For the text-containing cell, return its midpoint in [X, Y] coordinate format. 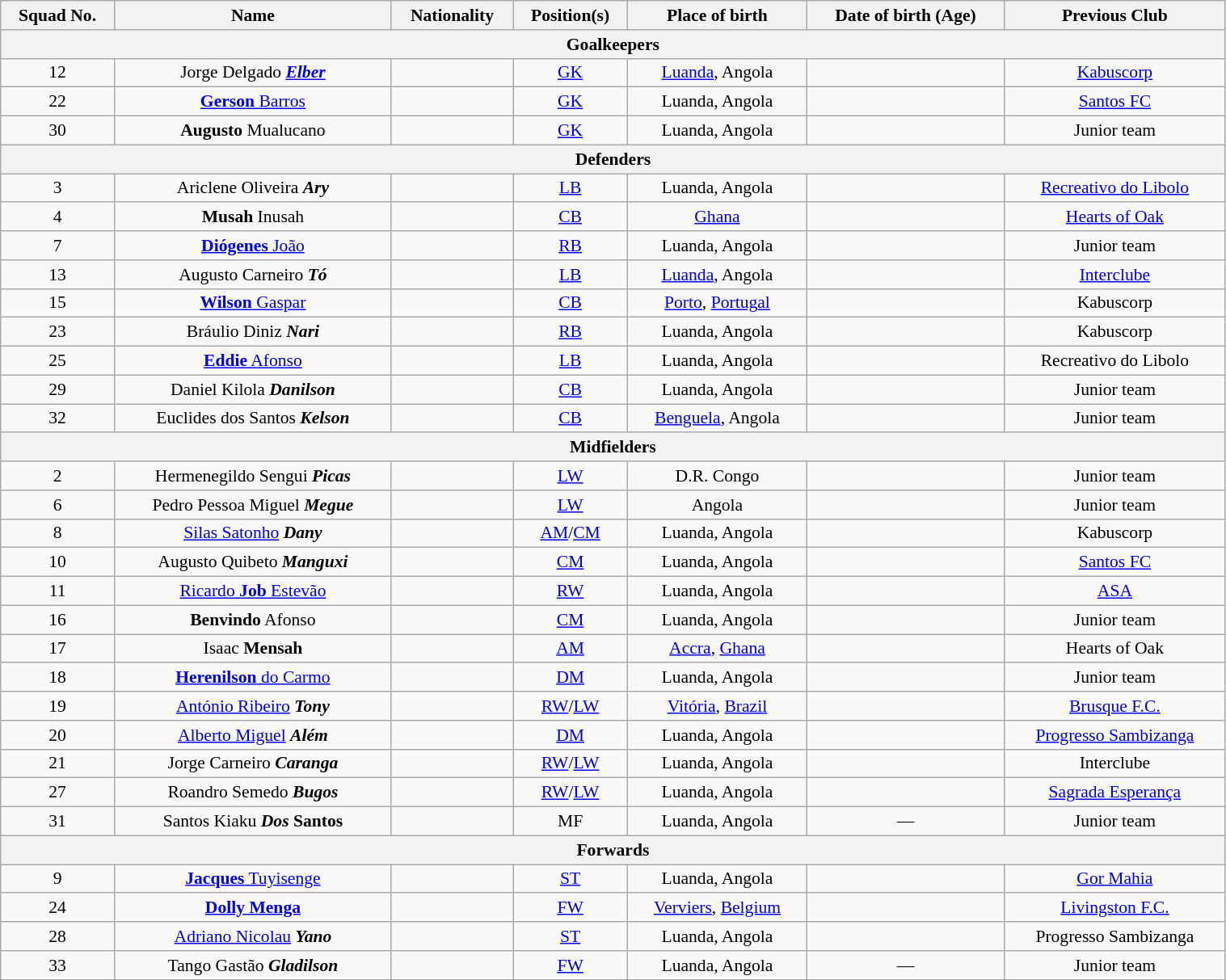
3 [58, 188]
Benguela, Angola [718, 418]
Angola [718, 505]
10 [58, 562]
Ghana [718, 217]
Defenders [613, 159]
Accra, Ghana [718, 649]
Roandro Semedo Bugos [252, 793]
32 [58, 418]
Isaac Mensah [252, 649]
Previous Club [1115, 15]
Livingston F.C. [1115, 908]
12 [58, 73]
17 [58, 649]
Squad No. [58, 15]
8 [58, 533]
21 [58, 763]
Ariclene Oliveira Ary [252, 188]
29 [58, 389]
Brusque F.C. [1115, 706]
7 [58, 246]
Tango Gastão Gladilson [252, 965]
Alberto Miguel Além [252, 735]
Position(s) [571, 15]
Euclides dos Santos Kelson [252, 418]
23 [58, 332]
Diógenes João [252, 246]
Vitória, Brazil [718, 706]
30 [58, 131]
MF [571, 822]
22 [58, 102]
Jorge Carneiro Caranga [252, 763]
Sagrada Esperança [1115, 793]
15 [58, 303]
Porto, Portugal [718, 303]
33 [58, 965]
António Ribeiro Tony [252, 706]
AM [571, 649]
Augusto Carneiro Tó [252, 275]
Jacques Tuyisenge [252, 879]
31 [58, 822]
Goalkeepers [613, 44]
13 [58, 275]
9 [58, 879]
Gerson Barros [252, 102]
Midfielders [613, 448]
Jorge Delgado Elber [252, 73]
Eddie Afonso [252, 361]
Dolly Menga [252, 908]
Pedro Pessoa Miguel Megue [252, 505]
Silas Satonho Dany [252, 533]
AM/CM [571, 533]
Verviers, Belgium [718, 908]
25 [58, 361]
18 [58, 678]
20 [58, 735]
27 [58, 793]
11 [58, 591]
16 [58, 620]
RW [571, 591]
ASA [1115, 591]
Ricardo Job Estevão [252, 591]
Augusto Quibeto Manguxi [252, 562]
19 [58, 706]
D.R. Congo [718, 476]
Hermenegildo Sengui Picas [252, 476]
Place of birth [718, 15]
28 [58, 936]
Forwards [613, 850]
Wilson Gaspar [252, 303]
Musah Inusah [252, 217]
Daniel Kilola Danilson [252, 389]
Bráulio Diniz Nari [252, 332]
4 [58, 217]
Santos Kiaku Dos Santos [252, 822]
Date of birth (Age) [905, 15]
6 [58, 505]
Nationality [452, 15]
2 [58, 476]
Benvindo Afonso [252, 620]
Augusto Mualucano [252, 131]
Adriano Nicolau Yano [252, 936]
Gor Mahia [1115, 879]
Herenilson do Carmo [252, 678]
24 [58, 908]
Name [252, 15]
